Scan for the cell matching the given text and deliver its (X, Y) coordinate at center. 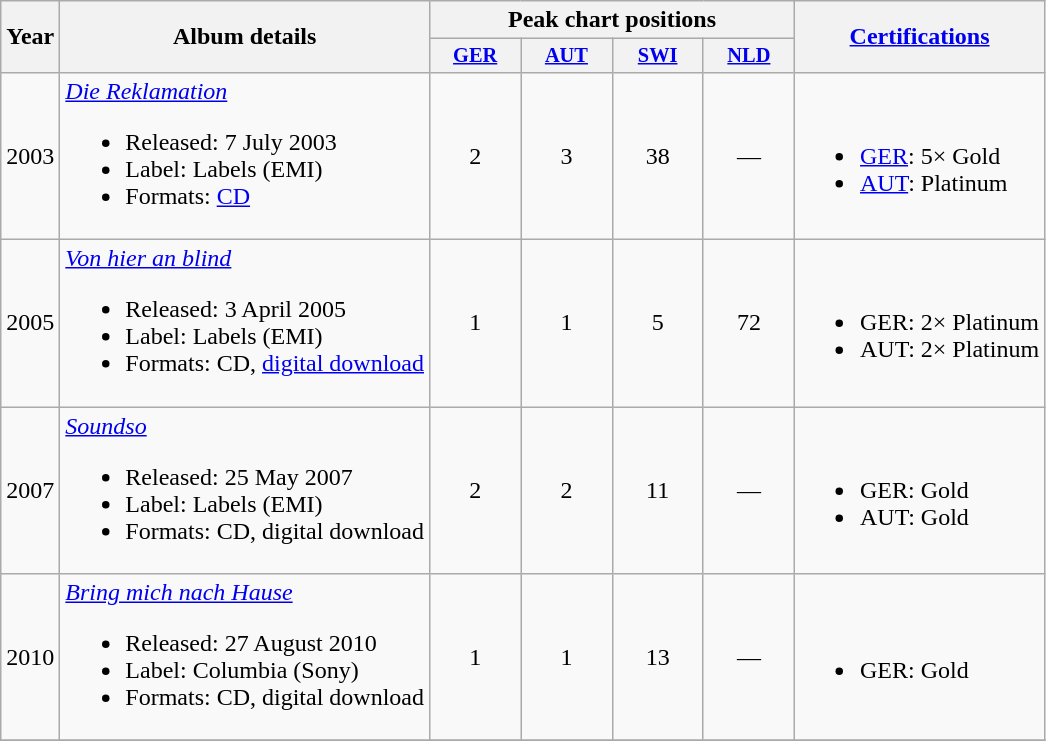
3 (566, 156)
GER: 5× GoldAUT: Platinum (920, 156)
72 (748, 324)
GER: Gold (920, 658)
GER: GoldAUT: Gold (920, 490)
2003 (30, 156)
SWI (658, 56)
2010 (30, 658)
Bring mich nach HauseReleased: 27 August 2010Label: Columbia (Sony)Formats: CD, digital download (245, 658)
Certifications (920, 37)
NLD (748, 56)
5 (658, 324)
AUT (566, 56)
GER (476, 56)
GER: 2× PlatinumAUT: 2× Platinum (920, 324)
38 (658, 156)
11 (658, 490)
Von hier an blindReleased: 3 April 2005Label: Labels (EMI)Formats: CD, digital download (245, 324)
13 (658, 658)
Die ReklamationReleased: 7 July 2003Label: Labels (EMI)Formats: CD (245, 156)
2007 (30, 490)
Album details (245, 37)
SoundsoReleased: 25 May 2007Label: Labels (EMI)Formats: CD, digital download (245, 490)
2005 (30, 324)
Year (30, 37)
Peak chart positions (612, 20)
